From the cell containing the given text, extract its center point as (X, Y) coordinate. 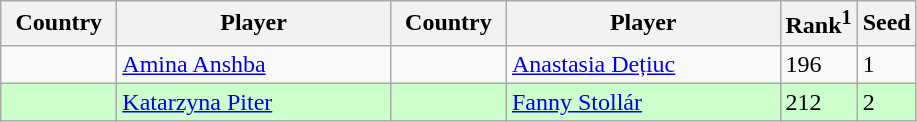
212 (818, 102)
2 (886, 102)
Rank1 (818, 24)
Katarzyna Piter (254, 102)
196 (818, 64)
Seed (886, 24)
Amina Anshba (254, 64)
Fanny Stollár (643, 102)
1 (886, 64)
Anastasia Dețiuc (643, 64)
